Locate the cell with the specified text and output its (X, Y) center coordinate. 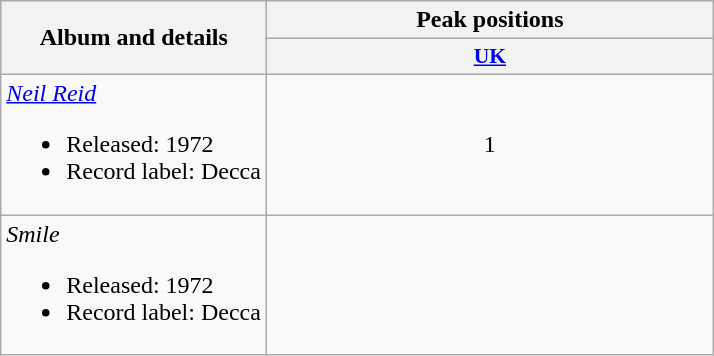
UK (490, 57)
Peak positions (490, 20)
1 (490, 144)
Album and details (134, 38)
SmileReleased: 1972Record label: Decca (134, 284)
Neil ReidReleased: 1972Record label: Decca (134, 144)
